For the text-containing cell, return its midpoint in [X, Y] coordinate format. 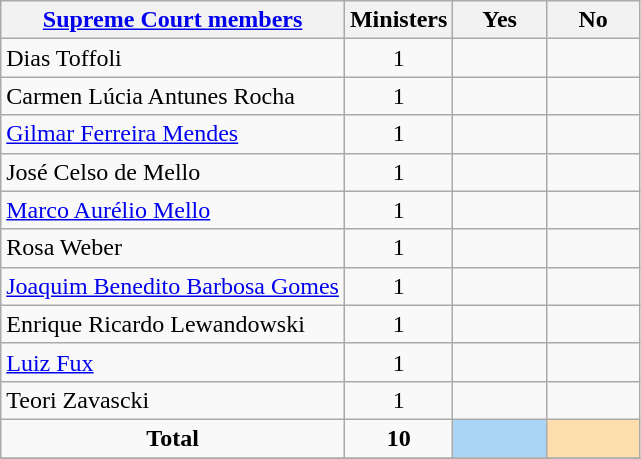
Carmen Lúcia Antunes Rocha [173, 96]
Ministers [398, 20]
10 [398, 438]
No [593, 20]
Supreme Court members [173, 20]
Gilmar Ferreira Mendes [173, 134]
Enrique Ricardo Lewandowski [173, 324]
Luiz Fux [173, 362]
José Celso de Mello [173, 172]
Teori Zavascki [173, 400]
Total [173, 438]
Yes [500, 20]
Rosa Weber [173, 248]
Dias Toffoli [173, 58]
Marco Aurélio Mello [173, 210]
Joaquim Benedito Barbosa Gomes [173, 286]
